Find where the given text appears and provide that cell's center as [X, Y] coordinate. 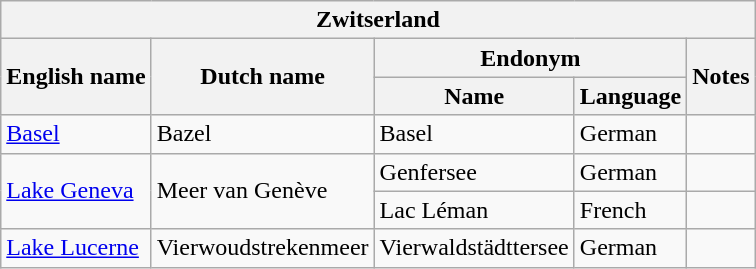
Name [474, 96]
Vierwaldstädttersee [474, 248]
Meer van Genève [262, 191]
Zwitserland [378, 20]
Notes [721, 77]
Lake Lucerne [76, 248]
French [630, 210]
Genfersee [474, 172]
Lake Geneva [76, 191]
English name [76, 77]
Dutch name [262, 77]
Bazel [262, 134]
Endonym [530, 58]
Lac Léman [474, 210]
Language [630, 96]
Vierwoudstrekenmeer [262, 248]
